Pinpoint the cell where the given text exists, returning its [x, y] midpoint coordinate. 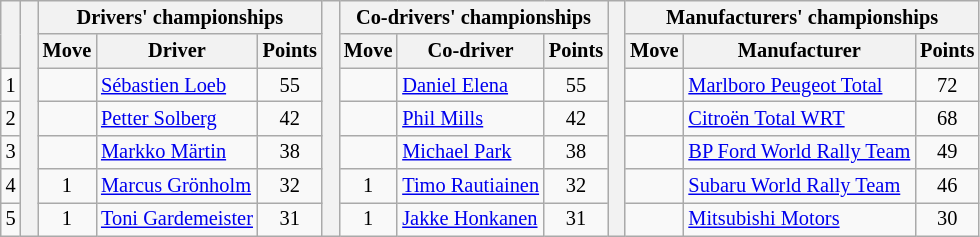
Sébastien Loeb [177, 85]
Petter Solberg [177, 118]
Manufacturer [799, 51]
Jakke Honkanen [470, 219]
3 [11, 152]
Phil Mills [470, 118]
Drivers' championships [180, 17]
Citroën Total WRT [799, 118]
Timo Rautiainen [470, 186]
Mitsubishi Motors [799, 219]
Subaru World Rally Team [799, 186]
30 [947, 219]
5 [11, 219]
Toni Gardemeister [177, 219]
Daniel Elena [470, 85]
72 [947, 85]
46 [947, 186]
Markko Märtin [177, 152]
Michael Park [470, 152]
Marlboro Peugeot Total [799, 85]
Marcus Grönholm [177, 186]
4 [11, 186]
Co-driver [470, 51]
68 [947, 118]
Driver [177, 51]
BP Ford World Rally Team [799, 152]
Co-drivers' championships [474, 17]
2 [11, 118]
Manufacturers' championships [802, 17]
49 [947, 152]
